Return the (x, y) coordinate for the center point of the cell that contains the specified text.  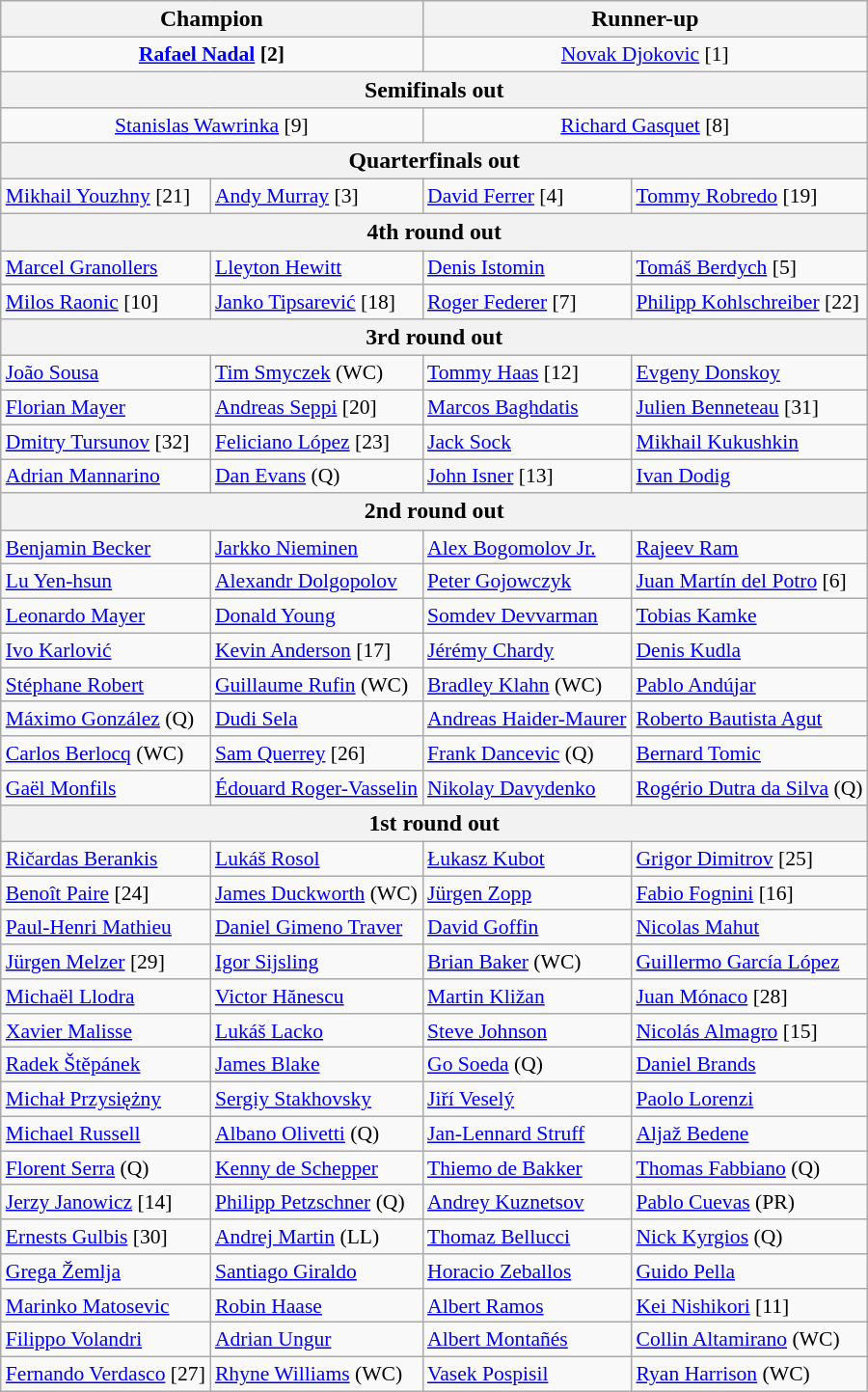
Milos Raonic [10] (106, 303)
Bradley Klahn (WC) (527, 685)
Alexandr Dolgopolov (316, 582)
Juan Mónaco [28] (748, 996)
Édouard Roger-Vasselin (316, 788)
Andrey Kuznetsov (527, 1203)
David Ferrer [4] (527, 197)
Victor Hănescu (316, 996)
Jan-Lennard Struff (527, 1134)
Ernests Gulbis [30] (106, 1237)
Michael Russell (106, 1134)
Roberto Bautista Agut (748, 720)
Lukáš Rosol (316, 860)
Paolo Lorenzi (748, 1100)
Sam Querrey [26] (316, 753)
Martin Kližan (527, 996)
Fabio Fognini [16] (748, 893)
Pablo Andújar (748, 685)
Mikhail Kukushkin (748, 442)
Daniel Gimeno Traver (316, 928)
Jiří Veselý (527, 1100)
Guido Pella (748, 1271)
Jürgen Melzer [29] (106, 962)
Marinko Matosevic (106, 1306)
Kei Nishikori [11] (748, 1306)
Feliciano López [23] (316, 442)
Nicolas Mahut (748, 928)
Albano Olivetti (Q) (316, 1134)
Guillermo García López (748, 962)
Nikolay Davydenko (527, 788)
Daniel Brands (748, 1065)
4th round out (434, 232)
Łukasz Kubot (527, 860)
Denis Istomin (527, 268)
Lukáš Lacko (316, 1031)
Nicolás Almagro [15] (748, 1031)
David Goffin (527, 928)
Denis Kudla (748, 650)
Tobias Kamke (748, 616)
Carlos Berlocq (WC) (106, 753)
Stéphane Robert (106, 685)
Richard Gasquet [8] (645, 126)
Dudi Sela (316, 720)
Champion (212, 19)
Lu Yen-hsun (106, 582)
Ivo Karlović (106, 650)
Thomaz Bellucci (527, 1237)
Nick Kyrgios (Q) (748, 1237)
Semifinals out (434, 91)
Quarterfinals out (434, 161)
Janko Tipsarević [18] (316, 303)
Igor Sijsling (316, 962)
Philipp Petzschner (Q) (316, 1203)
Jerzy Janowicz [14] (106, 1203)
Tomáš Berdych [5] (748, 268)
Rhyne Williams (WC) (316, 1375)
Bernard Tomic (748, 753)
Tommy Haas [12] (527, 373)
Pablo Cuevas (PR) (748, 1203)
Andreas Seppi [20] (316, 408)
Juan Martín del Potro [6] (748, 582)
Steve Johnson (527, 1031)
Lleyton Hewitt (316, 268)
Albert Montañés (527, 1340)
Philipp Kohlschreiber [22] (748, 303)
Frank Dancevic (Q) (527, 753)
Sergiy Stakhovsky (316, 1100)
Andrej Martin (LL) (316, 1237)
Thomas Fabbiano (Q) (748, 1168)
Stanislas Wawrinka [9] (212, 126)
Horacio Zeballos (527, 1271)
Grega Žemlja (106, 1271)
Albert Ramos (527, 1306)
2nd round out (434, 512)
Julien Benneteau [31] (748, 408)
Adrian Mannarino (106, 477)
Xavier Malisse (106, 1031)
João Sousa (106, 373)
Fernando Verdasco [27] (106, 1375)
Radek Štěpánek (106, 1065)
Tim Smyczek (WC) (316, 373)
Ričardas Berankis (106, 860)
Florian Mayer (106, 408)
Roger Federer [7] (527, 303)
Kenny de Schepper (316, 1168)
Benjamin Becker (106, 548)
Robin Haase (316, 1306)
Somdev Devvarman (527, 616)
Go Soeda (Q) (527, 1065)
Gaël Monfils (106, 788)
Dmitry Tursunov [32] (106, 442)
Adrian Ungur (316, 1340)
Paul-Henri Mathieu (106, 928)
Grigor Dimitrov [25] (748, 860)
Evgeny Donskoy (748, 373)
Ryan Harrison (WC) (748, 1375)
Jack Sock (527, 442)
Guillaume Rufin (WC) (316, 685)
Runner-up (645, 19)
Novak Djokovic [1] (645, 55)
Aljaž Bedene (748, 1134)
Filippo Volandri (106, 1340)
Jarkko Nieminen (316, 548)
Rogério Dutra da Silva (Q) (748, 788)
Florent Serra (Q) (106, 1168)
Mikhail Youzhny [21] (106, 197)
James Duckworth (WC) (316, 893)
Máximo González (Q) (106, 720)
1st round out (434, 824)
Leonardo Mayer (106, 616)
Andy Murray [3] (316, 197)
James Blake (316, 1065)
Jürgen Zopp (527, 893)
Tommy Robredo [19] (748, 197)
Dan Evans (Q) (316, 477)
Rafael Nadal [2] (212, 55)
John Isner [13] (527, 477)
Rajeev Ram (748, 548)
Kevin Anderson [17] (316, 650)
3rd round out (434, 338)
Alex Bogomolov Jr. (527, 548)
Ivan Dodig (748, 477)
Peter Gojowczyk (527, 582)
Benoît Paire [24] (106, 893)
Brian Baker (WC) (527, 962)
Vasek Pospisil (527, 1375)
Michaël Llodra (106, 996)
Donald Young (316, 616)
Santiago Giraldo (316, 1271)
Marcos Baghdatis (527, 408)
Jérémy Chardy (527, 650)
Andreas Haider-Maurer (527, 720)
Marcel Granollers (106, 268)
Michał Przysiężny (106, 1100)
Thiemo de Bakker (527, 1168)
Collin Altamirano (WC) (748, 1340)
